Search for the cell housing the specified text and yield its (x, y) center coordinate. 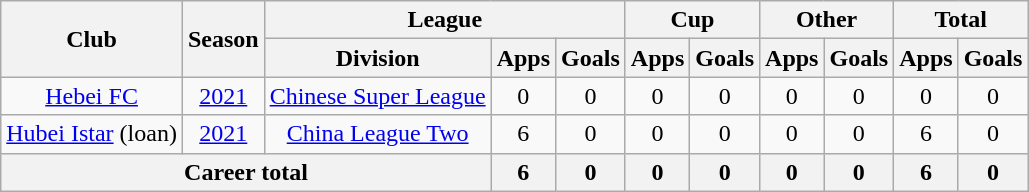
China League Two (378, 134)
League (444, 20)
Hebei FC (92, 96)
Chinese Super League (378, 96)
Season (223, 39)
Division (378, 58)
Cup (692, 20)
Total (961, 20)
Career total (246, 172)
Hubei Istar (loan) (92, 134)
Other (827, 20)
Club (92, 39)
